Determine the (x, y) coordinate at the center of the cell enclosing the given text.  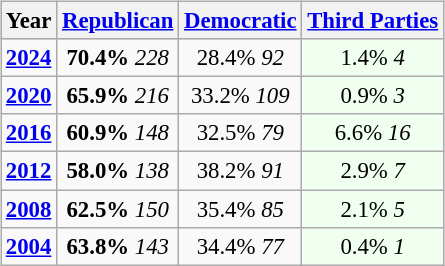
Year (29, 21)
33.2% 109 (240, 96)
Republican (118, 21)
2.1% 5 (373, 209)
65.9% 216 (118, 96)
2020 (29, 96)
70.4% 228 (118, 58)
2012 (29, 171)
6.6% 16 (373, 133)
62.5% 150 (118, 209)
Third Parties (373, 21)
Democratic (240, 21)
0.4% 1 (373, 246)
2008 (29, 209)
58.0% 138 (118, 171)
1.4% 4 (373, 58)
2016 (29, 133)
60.9% 148 (118, 133)
2.9% 7 (373, 171)
28.4% 92 (240, 58)
2004 (29, 246)
63.8% 143 (118, 246)
0.9% 3 (373, 96)
2024 (29, 58)
38.2% 91 (240, 171)
35.4% 85 (240, 209)
34.4% 77 (240, 246)
32.5% 79 (240, 133)
